Capture the cell that displays the provided text and extract its (x, y) central coordinate. 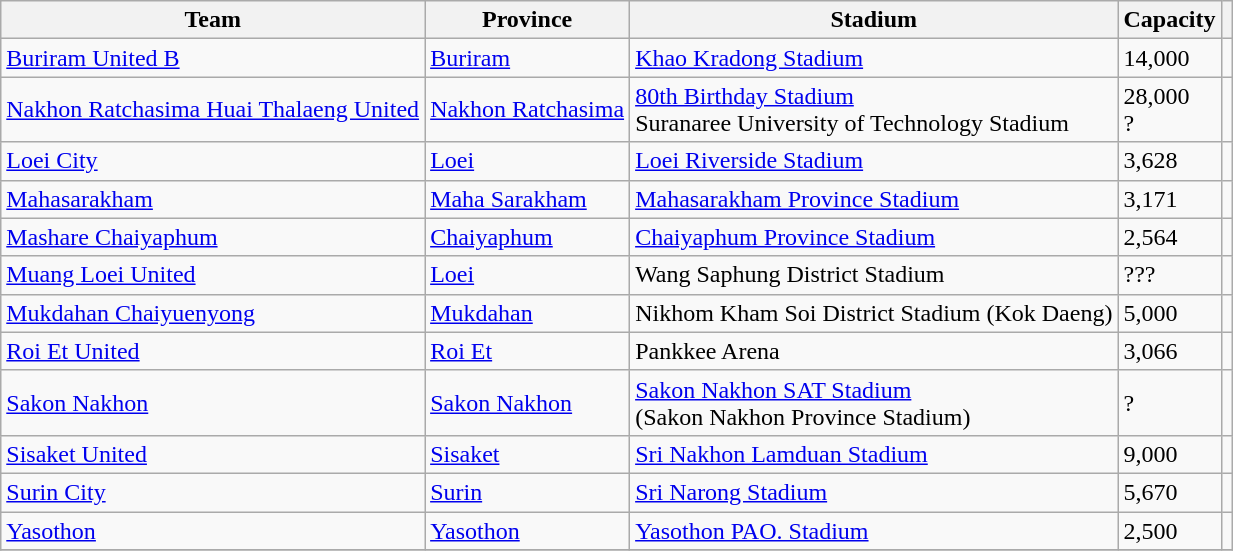
28,000? (1170, 110)
Roi Et United (213, 351)
9,000 (1170, 454)
Buriram (528, 58)
80th Birthday StadiumSuranaree University of Technology Stadium (874, 110)
Sakon Nakhon SAT Stadium(Sakon Nakhon Province Stadium) (874, 402)
Stadium (874, 20)
5,000 (1170, 313)
Buriram United B (213, 58)
Nakhon Ratchasima Huai Thalaeng United (213, 110)
3,628 (1170, 161)
2,564 (1170, 237)
Province (528, 20)
Chaiyaphum Province Stadium (874, 237)
Mashare Chaiyaphum (213, 237)
Team (213, 20)
Mukdahan Chaiyuenyong (213, 313)
Mukdahan (528, 313)
Surin City (213, 492)
2,500 (1170, 531)
Surin (528, 492)
? (1170, 402)
Muang Loei United (213, 275)
Maha Sarakham (528, 199)
Khao Kradong Stadium (874, 58)
3,066 (1170, 351)
Nikhom Kham Soi District Stadium (Kok Daeng) (874, 313)
Loei Riverside Stadium (874, 161)
Mahasarakham Province Stadium (874, 199)
Loei City (213, 161)
Sri Narong Stadium (874, 492)
Nakhon Ratchasima (528, 110)
Pankkee Arena (874, 351)
Sisaket United (213, 454)
5,670 (1170, 492)
Roi Et (528, 351)
3,171 (1170, 199)
??? (1170, 275)
Capacity (1170, 20)
Chaiyaphum (528, 237)
14,000 (1170, 58)
Mahasarakham (213, 199)
Wang Saphung District Stadium (874, 275)
Yasothon PAO. Stadium (874, 531)
Sisaket (528, 454)
Sri Nakhon Lamduan Stadium (874, 454)
